Pinpoint the cell where the given text exists, returning its [X, Y] midpoint coordinate. 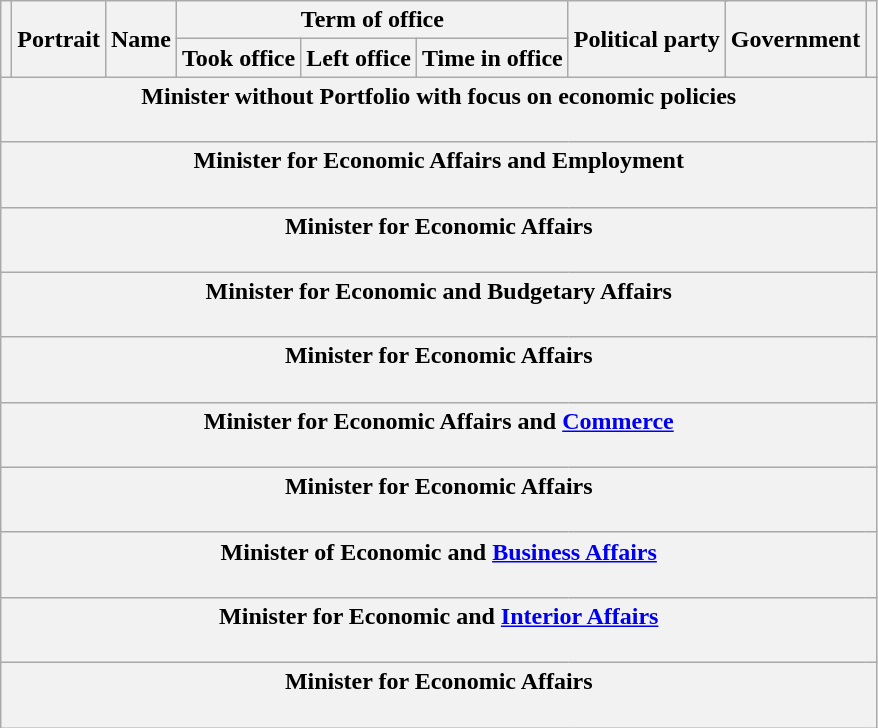
Portrait [59, 39]
Government [795, 39]
Minister of Economic and Business Affairs [439, 564]
Minister without Portfolio with focus on economic policies [439, 110]
Minister for Economic and Budgetary Affairs [439, 304]
Term of office [373, 20]
Minister for Economic and Interior Affairs [439, 630]
Name [140, 39]
Political party [646, 39]
Minister for Economic Affairs and Commerce [439, 434]
Minister for Economic Affairs and Employment [439, 174]
Took office [239, 58]
Time in office [492, 58]
Left office [359, 58]
